Search for the cell housing the specified text and yield its (X, Y) center coordinate. 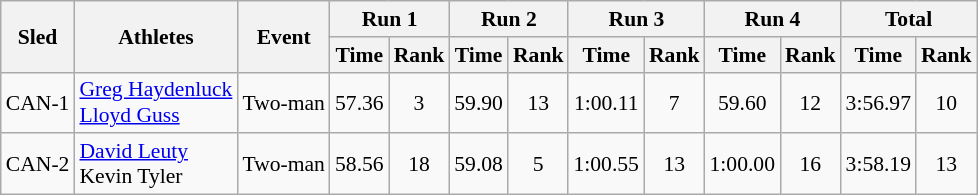
59.08 (478, 164)
Run 3 (636, 19)
5 (538, 164)
Run 4 (773, 19)
CAN-1 (38, 102)
7 (674, 102)
12 (810, 102)
1:00.00 (742, 164)
Run 1 (390, 19)
Greg HaydenluckLloyd Guss (156, 102)
59.60 (742, 102)
Athletes (156, 36)
3:58.19 (878, 164)
18 (420, 164)
57.36 (360, 102)
Run 2 (508, 19)
59.90 (478, 102)
David LeutyKevin Tyler (156, 164)
3 (420, 102)
Total (909, 19)
1:00.11 (606, 102)
Event (284, 36)
Sled (38, 36)
16 (810, 164)
58.56 (360, 164)
10 (946, 102)
CAN-2 (38, 164)
1:00.55 (606, 164)
3:56.97 (878, 102)
